Search for the cell housing the specified text and yield its (x, y) center coordinate. 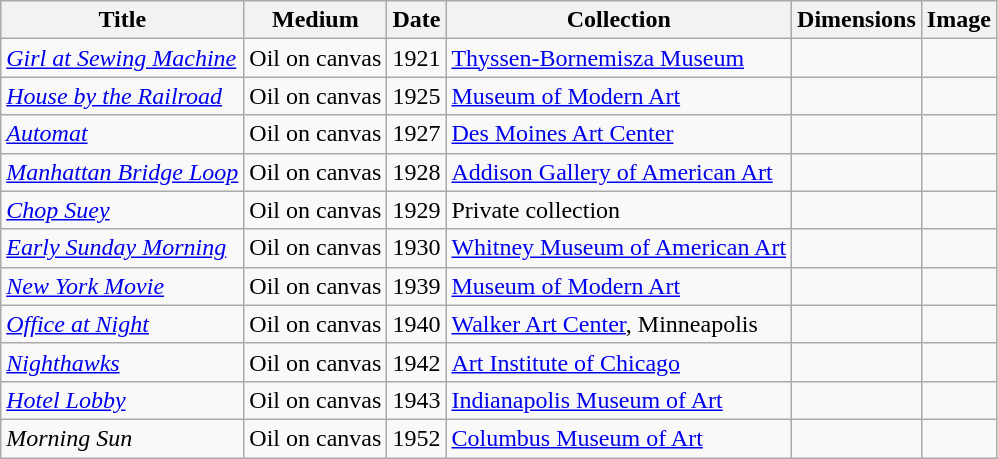
1939 (416, 286)
Indianapolis Museum of Art (619, 400)
Walker Art Center, Minneapolis (619, 324)
Hotel Lobby (122, 400)
1940 (416, 324)
Thyssen-Bornemisza Museum (619, 58)
1952 (416, 438)
1930 (416, 248)
1929 (416, 210)
Art Institute of Chicago (619, 362)
Automat (122, 134)
Collection (619, 20)
1925 (416, 96)
Manhattan Bridge Loop (122, 172)
Image (958, 20)
House by the Railroad (122, 96)
Addison Gallery of American Art (619, 172)
Girl at Sewing Machine (122, 58)
Early Sunday Morning (122, 248)
1927 (416, 134)
Dimensions (857, 20)
1943 (416, 400)
Columbus Museum of Art (619, 438)
Morning Sun (122, 438)
1942 (416, 362)
Medium (316, 20)
Private collection (619, 210)
Nighthawks (122, 362)
Chop Suey (122, 210)
Des Moines Art Center (619, 134)
Title (122, 20)
New York Movie (122, 286)
1928 (416, 172)
1921 (416, 58)
Office at Night (122, 324)
Whitney Museum of American Art (619, 248)
Date (416, 20)
